Determine the [X, Y] coordinate at the center of the cell enclosing the given text.  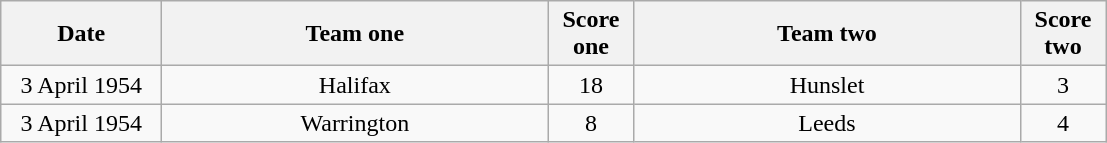
Team two [827, 34]
4 [1063, 123]
Date [82, 34]
Hunslet [827, 85]
Score two [1063, 34]
Leeds [827, 123]
Warrington [355, 123]
3 [1063, 85]
Halifax [355, 85]
Team one [355, 34]
18 [591, 85]
8 [591, 123]
Score one [591, 34]
